For the text-containing cell, return its midpoint in [x, y] coordinate format. 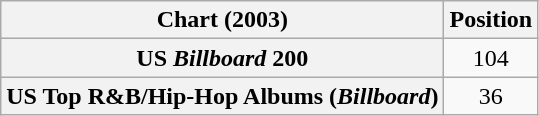
104 [491, 58]
Position [491, 20]
US Top R&B/Hip-Hop Albums (Billboard) [222, 96]
36 [491, 96]
US Billboard 200 [222, 58]
Chart (2003) [222, 20]
